Identify which cell holds the provided text, then report its [x, y] central coordinate. 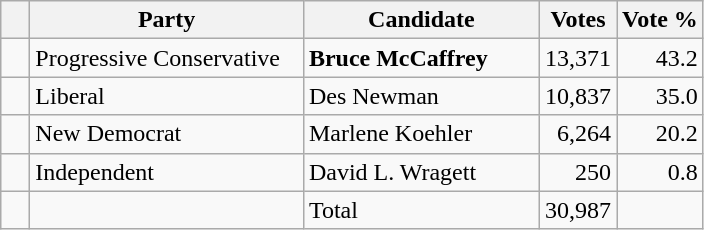
Candidate [421, 20]
6,264 [578, 134]
30,987 [578, 210]
Progressive Conservative [167, 58]
20.2 [660, 134]
43.2 [660, 58]
13,371 [578, 58]
New Democrat [167, 134]
Des Newman [421, 96]
Independent [167, 172]
Total [421, 210]
David L. Wragett [421, 172]
Party [167, 20]
Vote % [660, 20]
35.0 [660, 96]
Votes [578, 20]
10,837 [578, 96]
Bruce McCaffrey [421, 58]
Liberal [167, 96]
Marlene Koehler [421, 134]
250 [578, 172]
0.8 [660, 172]
